Pinpoint the cell where the given text exists, returning its [X, Y] midpoint coordinate. 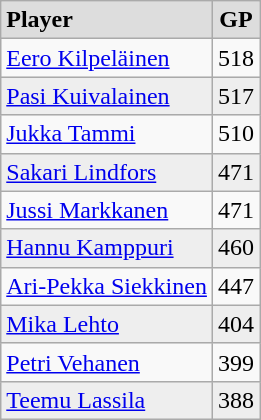
Pasi Kuivalainen [107, 96]
404 [236, 324]
510 [236, 134]
399 [236, 362]
388 [236, 400]
Eero Kilpeläinen [107, 58]
Jukka Tammi [107, 134]
447 [236, 286]
Player [107, 20]
GP [236, 20]
Mika Lehto [107, 324]
460 [236, 248]
518 [236, 58]
Teemu Lassila [107, 400]
Sakari Lindfors [107, 172]
Hannu Kamppuri [107, 248]
517 [236, 96]
Petri Vehanen [107, 362]
Ari-Pekka Siekkinen [107, 286]
Jussi Markkanen [107, 210]
